Scan for the cell matching the given text and deliver its (X, Y) coordinate at center. 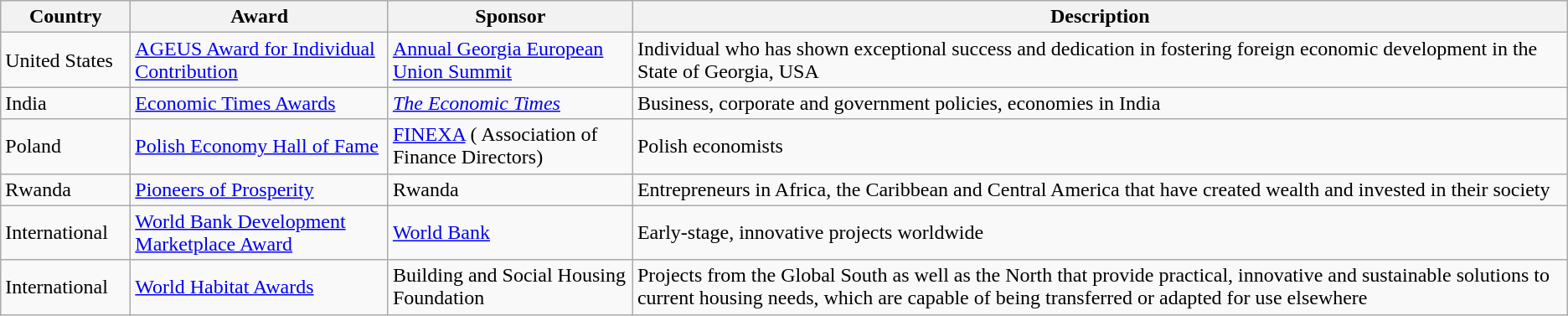
World Bank Development Marketplace Award (260, 233)
Building and Social Housing Foundation (510, 287)
FINEXA ( Association of Finance Directors) (510, 146)
Individual who has shown exceptional success and dedication in fostering foreign economic development in the State of Georgia, USA (1100, 60)
Poland (65, 146)
Award (260, 17)
World Habitat Awards (260, 287)
Economic Times Awards (260, 103)
The Economic Times (510, 103)
Sponsor (510, 17)
Entrepreneurs in Africa, the Caribbean and Central America that have created wealth and invested in their society (1100, 189)
India (65, 103)
Business, corporate and government policies, economies in India (1100, 103)
Description (1100, 17)
Polish economists (1100, 146)
Annual Georgia European Union Summit (510, 60)
Early-stage, innovative projects worldwide (1100, 233)
World Bank (510, 233)
Pioneers of Prosperity (260, 189)
Country (65, 17)
United States (65, 60)
AGEUS Award for Individual Contribution (260, 60)
Polish Economy Hall of Fame (260, 146)
